Output the [X, Y] coordinate of the center of the cell containing the given text.  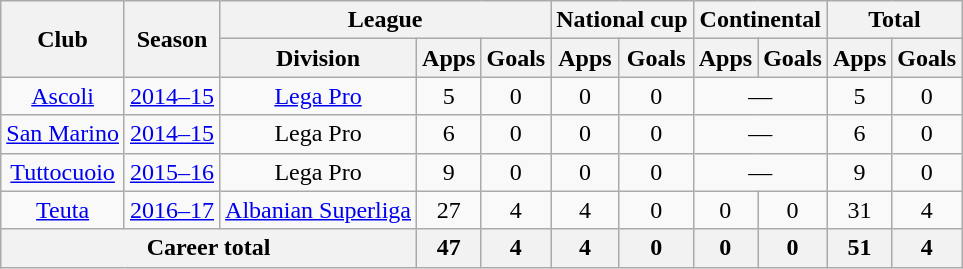
2015–16 [172, 172]
League [386, 20]
31 [859, 210]
47 [449, 248]
2016–17 [172, 210]
National cup [622, 20]
Ascoli [63, 96]
Season [172, 39]
San Marino [63, 134]
Division [318, 58]
Total [894, 20]
Albanian Superliga [318, 210]
Club [63, 39]
Career total [209, 248]
Continental [760, 20]
Teuta [63, 210]
27 [449, 210]
51 [859, 248]
Tuttocuoio [63, 172]
